Find where the given text appears and provide that cell's center as [x, y] coordinate. 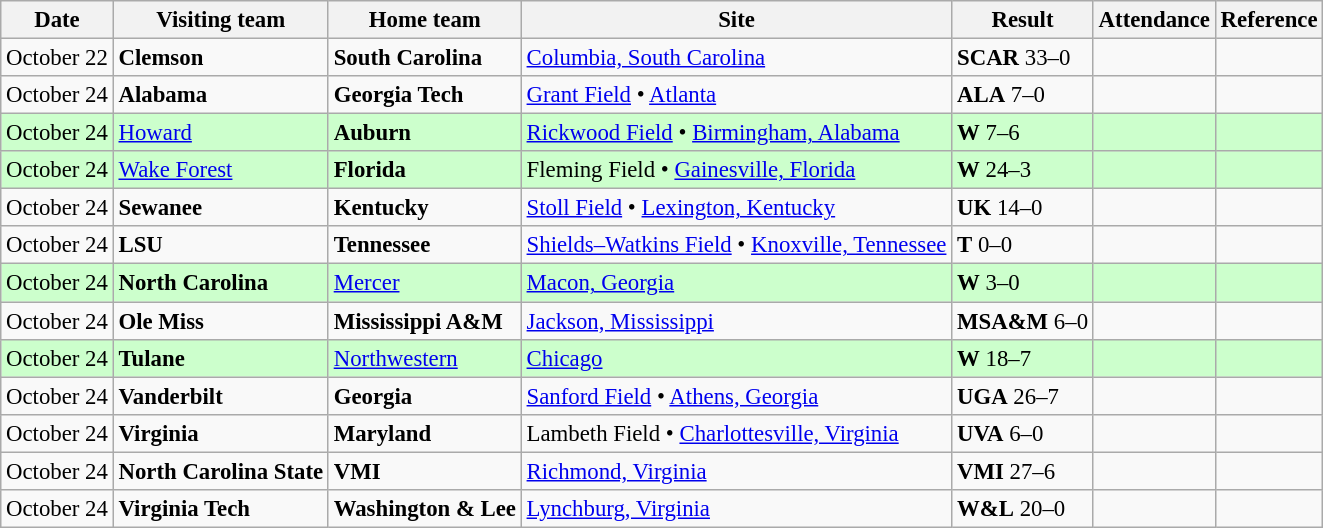
Maryland [424, 433]
Macon, Georgia [736, 283]
Clemson [220, 58]
Kentucky [424, 208]
Alabama [220, 95]
SCAR 33–0 [1023, 58]
Site [736, 20]
Grant Field • Atlanta [736, 95]
Jackson, Mississippi [736, 321]
Home team [424, 20]
Result [1023, 20]
Visiting team [220, 20]
Ole Miss [220, 321]
UVA 6–0 [1023, 433]
UGA 26–7 [1023, 396]
Lambeth Field • Charlottesville, Virginia [736, 433]
Washington & Lee [424, 509]
Lynchburg, Virginia [736, 509]
Northwestern [424, 358]
Florida [424, 170]
ALA 7–0 [1023, 95]
Rickwood Field • Birmingham, Alabama [736, 133]
Virginia [220, 433]
T 0–0 [1023, 245]
Chicago [736, 358]
Shields–Watkins Field • Knoxville, Tennessee [736, 245]
VMI 27–6 [1023, 471]
South Carolina [424, 58]
Mississippi A&M [424, 321]
W 7–6 [1023, 133]
Mercer [424, 283]
VMI [424, 471]
Sewanee [220, 208]
Howard [220, 133]
W&L 20–0 [1023, 509]
W 24–3 [1023, 170]
W 18–7 [1023, 358]
LSU [220, 245]
Vanderbilt [220, 396]
W 3–0 [1023, 283]
North Carolina [220, 283]
North Carolina State [220, 471]
Fleming Field • Gainesville, Florida [736, 170]
October 22 [57, 58]
Sanford Field • Athens, Georgia [736, 396]
MSA&M 6–0 [1023, 321]
Attendance [1154, 20]
Date [57, 20]
Virginia Tech [220, 509]
Wake Forest [220, 170]
Reference [1269, 20]
Stoll Field • Lexington, Kentucky [736, 208]
Georgia Tech [424, 95]
Columbia, South Carolina [736, 58]
UK 14–0 [1023, 208]
Georgia [424, 396]
Richmond, Virginia [736, 471]
Tulane [220, 358]
Tennessee [424, 245]
Auburn [424, 133]
